Determine the (x, y) coordinate at the center of the cell enclosing the given text.  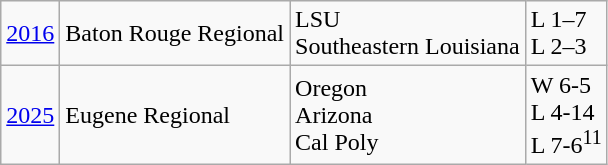
2016 (30, 34)
L 1–7 L 2–3 (566, 34)
OregonArizonaCal Poly (408, 116)
Baton Rouge Regional (175, 34)
LSUSoutheastern Louisiana (408, 34)
Eugene Regional (175, 116)
2025 (30, 116)
W 6-5 L 4-14 L 7-611 (566, 116)
